From the cell containing the given text, extract its center point as [X, Y] coordinate. 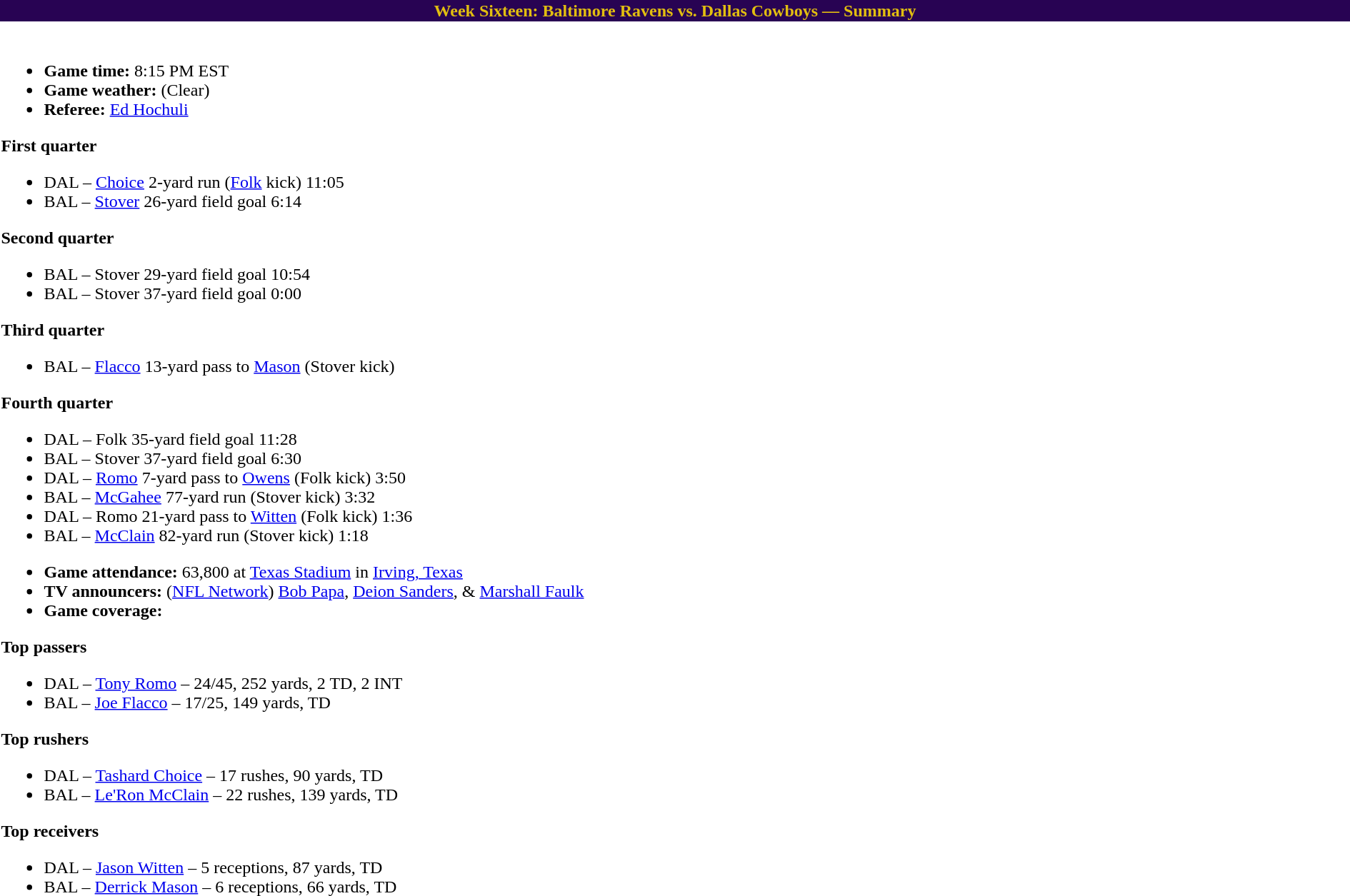
Week Sixteen: Baltimore Ravens vs. Dallas Cowboys — Summary [675, 11]
